Extract the (x, y) coordinate from the center of the cell holding the provided text.  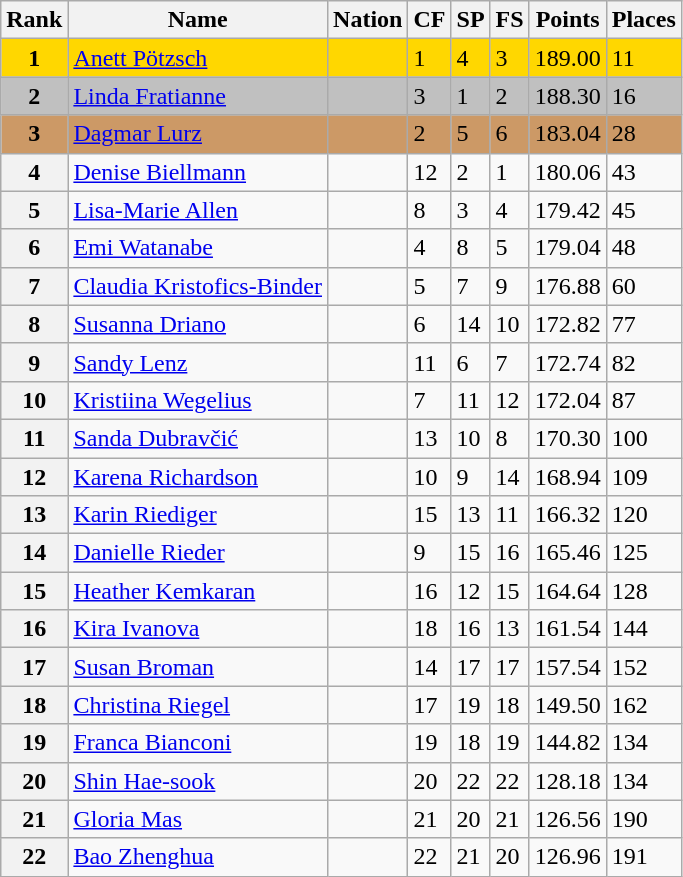
125 (644, 553)
Nation (368, 20)
168.94 (568, 477)
109 (644, 477)
Susan Broman (198, 667)
43 (644, 172)
Denise Biellmann (198, 172)
Lisa-Marie Allen (198, 210)
188.30 (568, 96)
87 (644, 400)
Rank (34, 20)
179.04 (568, 248)
Karena Richardson (198, 477)
48 (644, 248)
179.42 (568, 210)
120 (644, 515)
Shin Hae-sook (198, 781)
Sanda Dubravčić (198, 438)
Places (644, 20)
189.00 (568, 58)
164.64 (568, 591)
Kristiina Wegelius (198, 400)
CF (430, 20)
Christina Riegel (198, 705)
170.30 (568, 438)
176.88 (568, 286)
100 (644, 438)
Name (198, 20)
172.82 (568, 324)
Linda Fratianne (198, 96)
Danielle Rieder (198, 553)
FS (510, 20)
Dagmar Lurz (198, 134)
60 (644, 286)
28 (644, 134)
166.32 (568, 515)
172.04 (568, 400)
191 (644, 857)
161.54 (568, 629)
152 (644, 667)
Bao Zhenghua (198, 857)
144.82 (568, 743)
Anett Pötzsch (198, 58)
183.04 (568, 134)
162 (644, 705)
Gloria Mas (198, 819)
190 (644, 819)
128.18 (568, 781)
128 (644, 591)
45 (644, 210)
126.56 (568, 819)
Susanna Driano (198, 324)
126.96 (568, 857)
82 (644, 362)
Karin Riediger (198, 515)
165.46 (568, 553)
Kira Ivanova (198, 629)
157.54 (568, 667)
Emi Watanabe (198, 248)
172.74 (568, 362)
Heather Kemkaran (198, 591)
Points (568, 20)
Claudia Kristofics-Binder (198, 286)
149.50 (568, 705)
180.06 (568, 172)
Franca Bianconi (198, 743)
144 (644, 629)
77 (644, 324)
Sandy Lenz (198, 362)
SP (470, 20)
